Pinpoint the cell where the given text exists, returning its (x, y) midpoint coordinate. 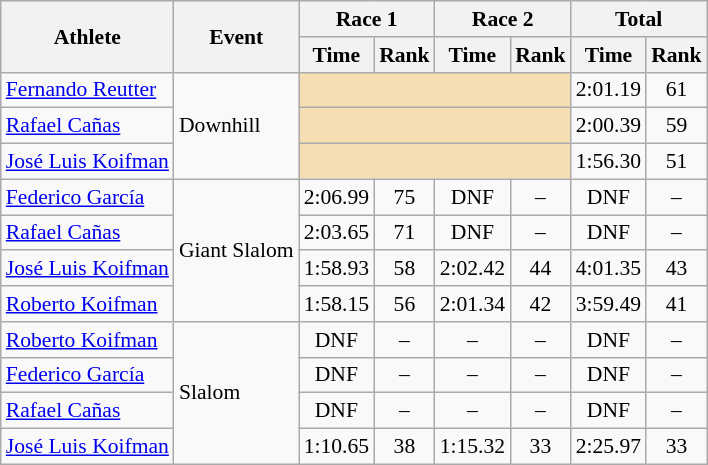
38 (404, 447)
1:10.65 (336, 447)
59 (676, 126)
61 (676, 90)
58 (404, 269)
Total (639, 19)
1:56.30 (608, 162)
2:02.42 (472, 269)
41 (676, 304)
Race 2 (503, 19)
2:06.99 (336, 197)
1:58.93 (336, 269)
2:01.19 (608, 90)
2:00.39 (608, 126)
Giant Slalom (236, 250)
1:15.32 (472, 447)
43 (676, 269)
56 (404, 304)
2:03.65 (336, 233)
Downhill (236, 126)
Fernando Reutter (88, 90)
51 (676, 162)
Slalom (236, 393)
2:01.34 (472, 304)
Athlete (88, 36)
75 (404, 197)
4:01.35 (608, 269)
Race 1 (367, 19)
71 (404, 233)
3:59.49 (608, 304)
42 (540, 304)
2:25.97 (608, 447)
44 (540, 269)
1:58.15 (336, 304)
Event (236, 36)
